Find where the given text appears and provide that cell's center as (X, Y) coordinate. 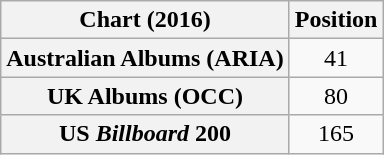
Chart (2016) (145, 20)
US Billboard 200 (145, 134)
Position (336, 20)
165 (336, 134)
41 (336, 58)
UK Albums (OCC) (145, 96)
Australian Albums (ARIA) (145, 58)
80 (336, 96)
